For the text-containing cell, return its midpoint in (X, Y) coordinate format. 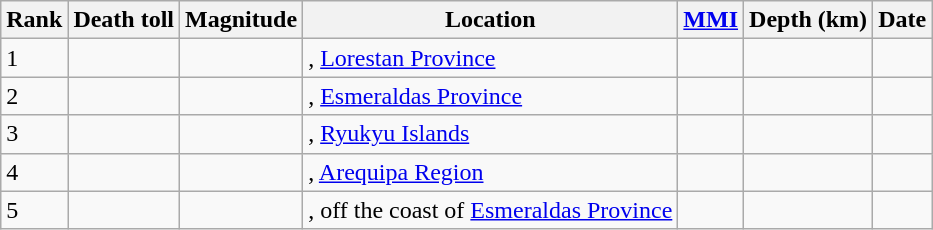
Location (490, 20)
2 (34, 96)
Magnitude (242, 20)
3 (34, 134)
, Lorestan Province (490, 58)
Rank (34, 20)
, off the coast of Esmeraldas Province (490, 210)
5 (34, 210)
, Arequipa Region (490, 172)
4 (34, 172)
Depth (km) (808, 20)
, Ryukyu Islands (490, 134)
MMI (711, 20)
, Esmeraldas Province (490, 96)
Death toll (124, 20)
Date (902, 20)
1 (34, 58)
